Identify which cell holds the provided text, then report its [x, y] central coordinate. 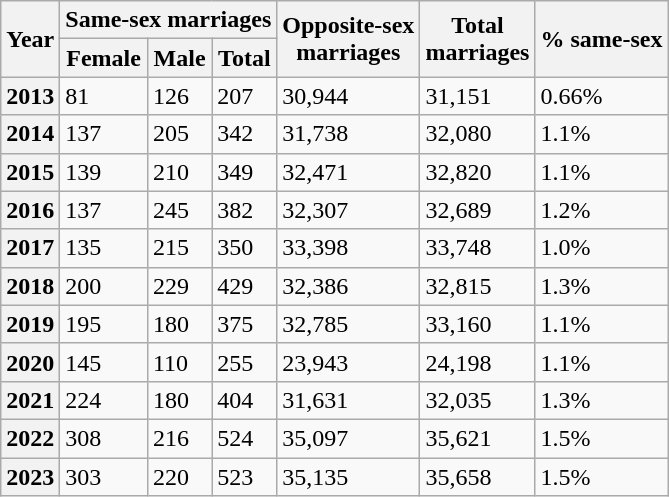
0.66% [602, 96]
33,748 [478, 248]
32,080 [478, 134]
207 [244, 96]
32,035 [478, 400]
429 [244, 286]
195 [104, 324]
303 [104, 477]
523 [244, 477]
139 [104, 172]
382 [244, 210]
Totalmarriages [478, 39]
215 [179, 248]
205 [179, 134]
2015 [30, 172]
255 [244, 362]
145 [104, 362]
31,151 [478, 96]
31,738 [348, 134]
110 [179, 362]
23,943 [348, 362]
35,135 [348, 477]
Year [30, 39]
524 [244, 438]
32,307 [348, 210]
81 [104, 96]
245 [179, 210]
220 [179, 477]
200 [104, 286]
2014 [30, 134]
308 [104, 438]
2018 [30, 286]
375 [244, 324]
1.2% [602, 210]
224 [104, 400]
35,097 [348, 438]
32,471 [348, 172]
2023 [30, 477]
126 [179, 96]
2019 [30, 324]
1.0% [602, 248]
30,944 [348, 96]
32,689 [478, 210]
349 [244, 172]
% same-sex [602, 39]
Male [179, 58]
350 [244, 248]
35,658 [478, 477]
210 [179, 172]
229 [179, 286]
31,631 [348, 400]
2013 [30, 96]
216 [179, 438]
342 [244, 134]
Opposite-sexmarriages [348, 39]
404 [244, 400]
35,621 [478, 438]
2020 [30, 362]
33,398 [348, 248]
Total [244, 58]
32,815 [478, 286]
2017 [30, 248]
2021 [30, 400]
33,160 [478, 324]
2016 [30, 210]
2022 [30, 438]
32,820 [478, 172]
Same-sex marriages [168, 20]
Female [104, 58]
135 [104, 248]
32,386 [348, 286]
24,198 [478, 362]
32,785 [348, 324]
